Determine the [x, y] coordinate at the center of the cell enclosing the given text.  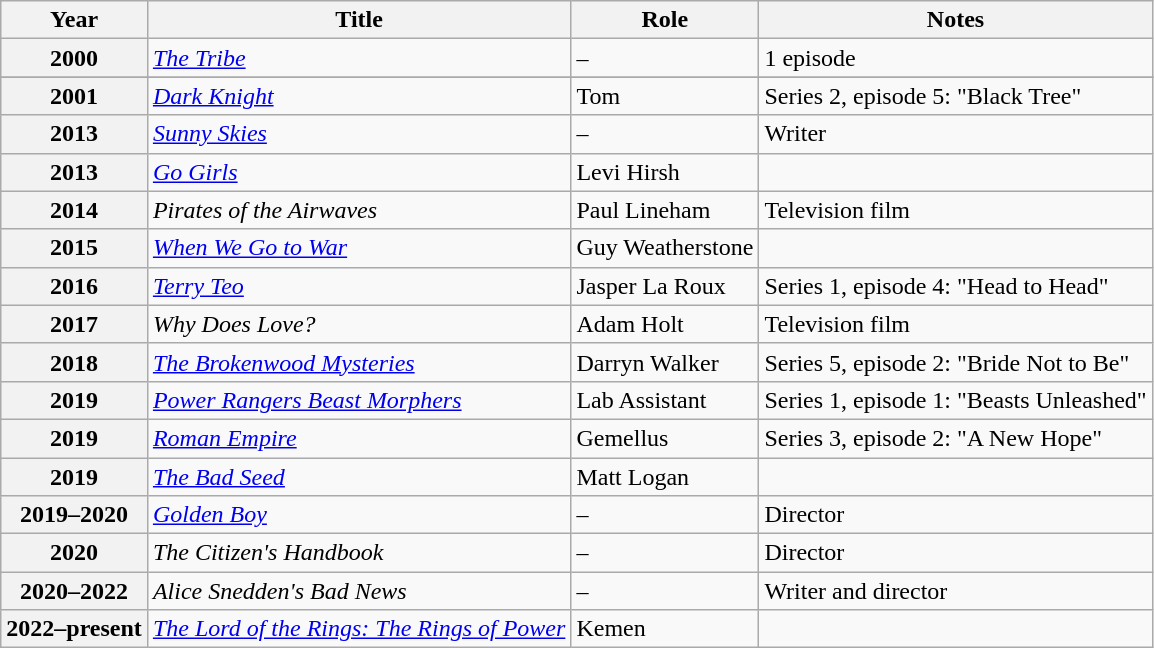
Series 1, episode 4: "Head to Head" [956, 286]
Title [359, 20]
Power Rangers Beast Morphers [359, 400]
Paul Lineham [665, 210]
Levi Hirsh [665, 172]
The Citizen's Handbook [359, 553]
Notes [956, 20]
Roman Empire [359, 438]
Alice Snedden's Bad News [359, 591]
2001 [74, 96]
2017 [74, 324]
1 episode [956, 58]
Role [665, 20]
Dark Knight [359, 96]
Matt Logan [665, 477]
2018 [74, 362]
2022–present [74, 629]
Pirates of the Airwaves [359, 210]
2020–2022 [74, 591]
Darryn Walker [665, 362]
2014 [74, 210]
Writer and director [956, 591]
Go Girls [359, 172]
The Lord of the Rings: The Rings of Power [359, 629]
Gemellus [665, 438]
Guy Weatherstone [665, 248]
Tom [665, 96]
Terry Teo [359, 286]
Series 1, episode 1: "Beasts Unleashed" [956, 400]
Series 5, episode 2: "Bride Not to Be" [956, 362]
2016 [74, 286]
2020 [74, 553]
Lab Assistant [665, 400]
Sunny Skies [359, 134]
Series 3, episode 2: "A New Hope" [956, 438]
2000 [74, 58]
The Brokenwood Mysteries [359, 362]
2019–2020 [74, 515]
Why Does Love? [359, 324]
Jasper La Roux [665, 286]
Writer [956, 134]
Golden Boy [359, 515]
When We Go to War [359, 248]
Adam Holt [665, 324]
Kemen [665, 629]
The Bad Seed [359, 477]
Series 2, episode 5: "Black Tree" [956, 96]
Year [74, 20]
The Tribe [359, 58]
2015 [74, 248]
